From the cell containing the given text, extract its center point as [x, y] coordinate. 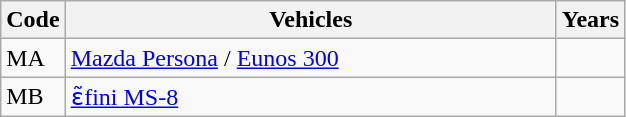
Years [590, 20]
MB [33, 97]
ɛ̃fini MS-8 [310, 97]
Code [33, 20]
Mazda Persona / Eunos 300 [310, 58]
MA [33, 58]
Vehicles [310, 20]
